Extract the [X, Y] coordinate from the center of the cell holding the provided text.  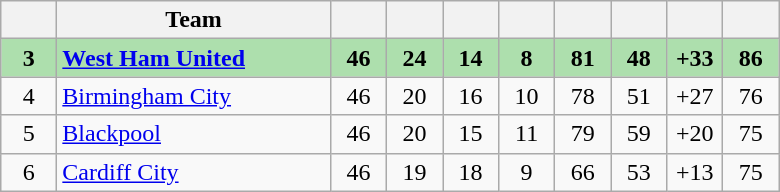
86 [751, 58]
81 [583, 58]
Blackpool [194, 134]
10 [527, 96]
11 [527, 134]
53 [639, 172]
Team [194, 20]
+20 [695, 134]
59 [639, 134]
6 [29, 172]
8 [527, 58]
15 [470, 134]
78 [583, 96]
Cardiff City [194, 172]
16 [470, 96]
14 [470, 58]
5 [29, 134]
+13 [695, 172]
3 [29, 58]
Birmingham City [194, 96]
+33 [695, 58]
19 [414, 172]
66 [583, 172]
24 [414, 58]
4 [29, 96]
48 [639, 58]
+27 [695, 96]
18 [470, 172]
51 [639, 96]
West Ham United [194, 58]
79 [583, 134]
9 [527, 172]
76 [751, 96]
